Locate the cell with the specified text and output its [X, Y] center coordinate. 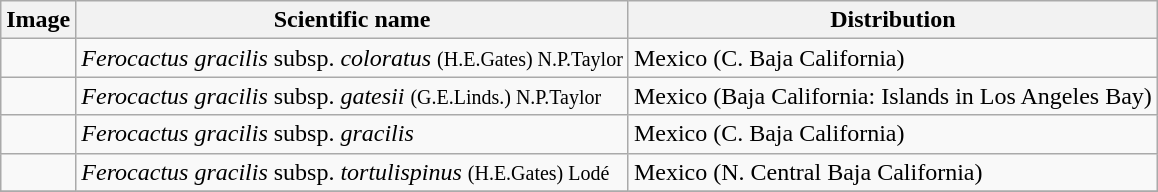
Ferocactus gracilis subsp. gatesii (G.E.Linds.) N.P.Taylor [352, 96]
Mexico (Baja California: Islands in Los Angeles Bay) [892, 96]
Mexico (N. Central Baja California) [892, 172]
Image [38, 20]
Ferocactus gracilis subsp. gracilis [352, 134]
Scientific name [352, 20]
Ferocactus gracilis subsp. coloratus (H.E.Gates) N.P.Taylor [352, 58]
Ferocactus gracilis subsp. tortulispinus (H.E.Gates) Lodé [352, 172]
Distribution [892, 20]
